Return (X, Y) of the center of cell containing provided text 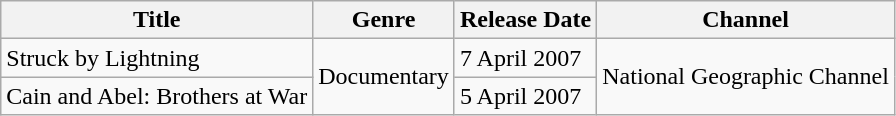
5 April 2007 (525, 96)
Struck by Lightning (157, 58)
Genre (384, 20)
National Geographic Channel (746, 77)
Documentary (384, 77)
Cain and Abel: Brothers at War (157, 96)
Title (157, 20)
Release Date (525, 20)
7 April 2007 (525, 58)
Channel (746, 20)
